Identify which cell holds the provided text, then report its (X, Y) central coordinate. 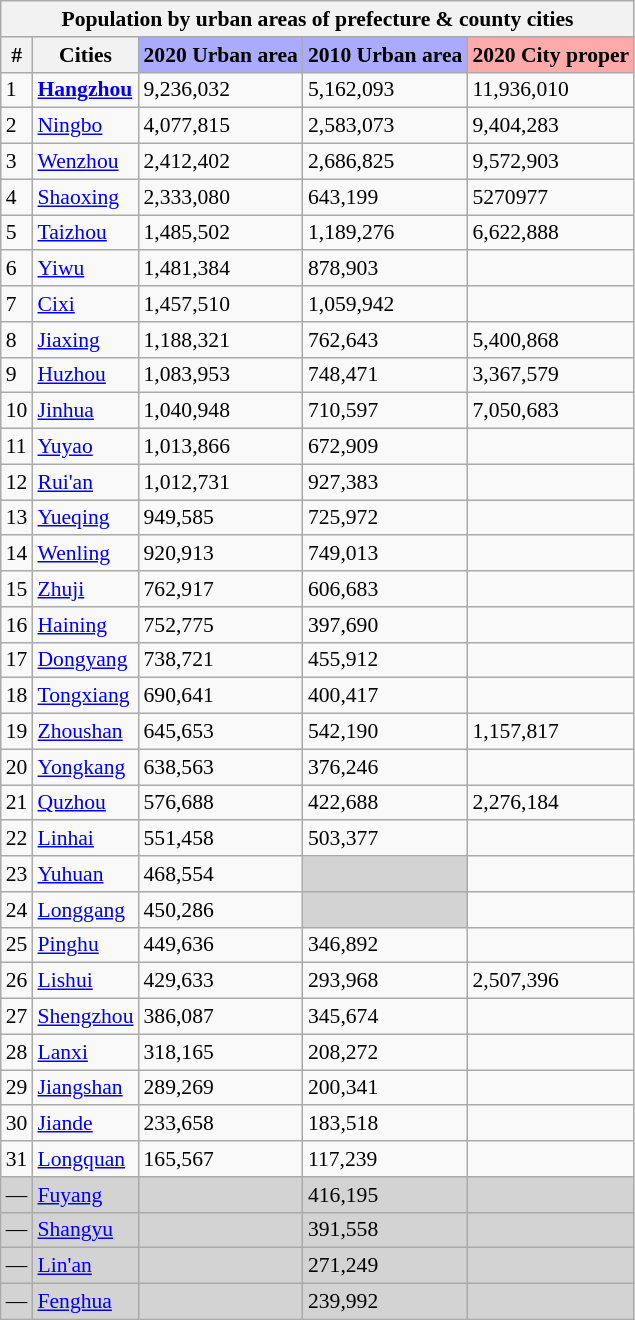
Fenghua (85, 1302)
15 (17, 589)
725,972 (385, 518)
397,690 (385, 625)
1,012,731 (221, 482)
672,909 (385, 447)
11 (17, 447)
429,633 (221, 981)
2020 City proper (550, 55)
1,189,276 (385, 233)
2,507,396 (550, 981)
318,165 (221, 1052)
748,471 (385, 375)
Quzhou (85, 803)
# (17, 55)
450,286 (221, 910)
4 (17, 197)
5270977 (550, 197)
31 (17, 1159)
1,040,948 (221, 411)
23 (17, 874)
21 (17, 803)
Shaoxing (85, 197)
Jiangshan (85, 1088)
271,249 (385, 1266)
117,239 (385, 1159)
12 (17, 482)
Yongkang (85, 767)
27 (17, 1017)
690,641 (221, 696)
233,658 (221, 1124)
4,077,815 (221, 126)
2,412,402 (221, 162)
1,457,510 (221, 304)
391,558 (385, 1230)
Taizhou (85, 233)
Lin'an (85, 1266)
3 (17, 162)
2 (17, 126)
165,567 (221, 1159)
416,195 (385, 1195)
455,912 (385, 660)
346,892 (385, 945)
Longquan (85, 1159)
Jiande (85, 1124)
1,485,502 (221, 233)
2020 Urban area (221, 55)
752,775 (221, 625)
Ningbo (85, 126)
8 (17, 340)
26 (17, 981)
386,087 (221, 1017)
Population by urban areas of prefecture & county cities (318, 19)
Dongyang (85, 660)
18 (17, 696)
542,190 (385, 732)
606,683 (385, 589)
422,688 (385, 803)
1,059,942 (385, 304)
449,636 (221, 945)
Jinhua (85, 411)
5,162,093 (385, 90)
Yuyao (85, 447)
24 (17, 910)
9,404,283 (550, 126)
Shangyu (85, 1230)
5 (17, 233)
376,246 (385, 767)
2,276,184 (550, 803)
645,653 (221, 732)
30 (17, 1124)
Zhoushan (85, 732)
710,597 (385, 411)
638,563 (221, 767)
920,913 (221, 554)
9,572,903 (550, 162)
17 (17, 660)
2,686,825 (385, 162)
25 (17, 945)
400,417 (385, 696)
Shengzhou (85, 1017)
1,083,953 (221, 375)
Yiwu (85, 269)
Lanxi (85, 1052)
Lishui (85, 981)
503,377 (385, 839)
22 (17, 839)
28 (17, 1052)
5,400,868 (550, 340)
Rui'an (85, 482)
183,518 (385, 1124)
878,903 (385, 269)
949,585 (221, 518)
Wenzhou (85, 162)
1,157,817 (550, 732)
Hangzhou (85, 90)
10 (17, 411)
749,013 (385, 554)
200,341 (385, 1088)
208,272 (385, 1052)
3,367,579 (550, 375)
29 (17, 1088)
13 (17, 518)
16 (17, 625)
Linhai (85, 839)
Cixi (85, 304)
Huzhou (85, 375)
2,333,080 (221, 197)
Cities (85, 55)
19 (17, 732)
1,013,866 (221, 447)
738,721 (221, 660)
762,643 (385, 340)
1 (17, 90)
Pinghu (85, 945)
927,383 (385, 482)
289,269 (221, 1088)
551,458 (221, 839)
239,992 (385, 1302)
1,188,321 (221, 340)
Longgang (85, 910)
11,936,010 (550, 90)
Tongxiang (85, 696)
9 (17, 375)
Fuyang (85, 1195)
20 (17, 767)
6 (17, 269)
643,199 (385, 197)
Wenling (85, 554)
293,968 (385, 981)
576,688 (221, 803)
14 (17, 554)
7 (17, 304)
Jiaxing (85, 340)
Haining (85, 625)
6,622,888 (550, 233)
1,481,384 (221, 269)
Yuhuan (85, 874)
7,050,683 (550, 411)
468,554 (221, 874)
2,583,073 (385, 126)
2010 Urban area (385, 55)
762,917 (221, 589)
Zhuji (85, 589)
Yueqing (85, 518)
9,236,032 (221, 90)
345,674 (385, 1017)
